Pinpoint the cell where the given text exists, returning its (x, y) midpoint coordinate. 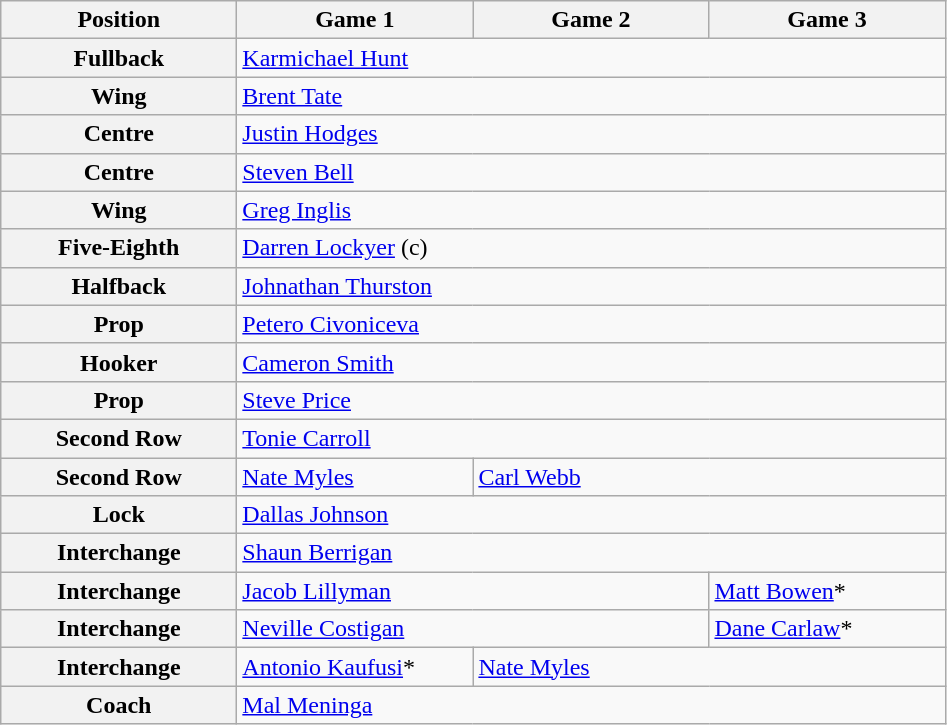
Tonie Carroll (591, 438)
Antonio Kaufusi* (355, 667)
Steve Price (591, 400)
Darren Lockyer (c) (591, 248)
Game 2 (591, 20)
Mal Meninga (591, 705)
Jacob Lillyman (473, 591)
Position (119, 20)
Cameron Smith (591, 362)
Coach (119, 705)
Neville Costigan (473, 629)
Steven Bell (591, 172)
Game 1 (355, 20)
Lock (119, 515)
Shaun Berrigan (591, 553)
Johnathan Thurston (591, 286)
Brent Tate (591, 96)
Petero Civoniceva (591, 324)
Dallas Johnson (591, 515)
Fullback (119, 58)
Hooker (119, 362)
Karmichael Hunt (591, 58)
Five-Eighth (119, 248)
Greg Inglis (591, 210)
Dane Carlaw* (827, 629)
Game 3 (827, 20)
Justin Hodges (591, 134)
Carl Webb (709, 477)
Halfback (119, 286)
Matt Bowen* (827, 591)
